Find where the given text appears and provide that cell's center as (x, y) coordinate. 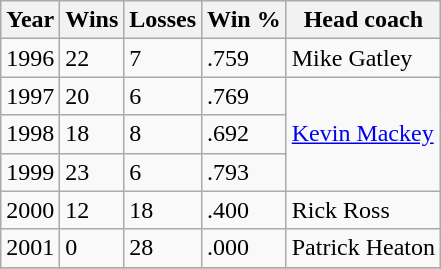
1999 (30, 172)
1996 (30, 58)
Head coach (363, 20)
20 (92, 96)
0 (92, 248)
Wins (92, 20)
Win % (244, 20)
.769 (244, 96)
1998 (30, 134)
.400 (244, 210)
7 (163, 58)
23 (92, 172)
2000 (30, 210)
.000 (244, 248)
1997 (30, 96)
Mike Gatley (363, 58)
Losses (163, 20)
.692 (244, 134)
8 (163, 134)
22 (92, 58)
28 (163, 248)
Rick Ross (363, 210)
Patrick Heaton (363, 248)
.793 (244, 172)
Kevin Mackey (363, 134)
12 (92, 210)
2001 (30, 248)
.759 (244, 58)
Year (30, 20)
